Capture the cell that displays the provided text and extract its [X, Y] central coordinate. 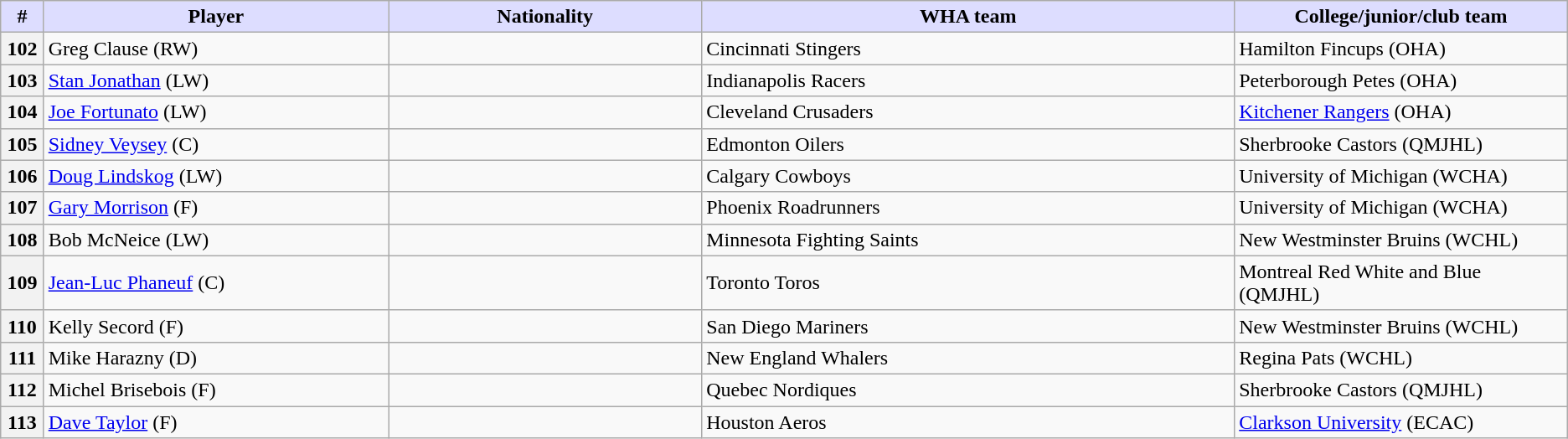
Player [216, 17]
Hamilton Fincups (OHA) [1401, 49]
Calgary Cowboys [968, 176]
WHA team [968, 17]
Joe Fortunato (LW) [216, 112]
Jean-Luc Phaneuf (C) [216, 283]
Clarkson University (ECAC) [1401, 421]
Kelly Secord (F) [216, 326]
107 [22, 208]
Kitchener Rangers (OHA) [1401, 112]
Dave Taylor (F) [216, 421]
Gary Morrison (F) [216, 208]
Regina Pats (WCHL) [1401, 358]
Mike Harazny (D) [216, 358]
Nationality [545, 17]
Bob McNeice (LW) [216, 240]
San Diego Mariners [968, 326]
# [22, 17]
Phoenix Roadrunners [968, 208]
Houston Aeros [968, 421]
Stan Jonathan (LW) [216, 80]
Minnesota Fighting Saints [968, 240]
Cleveland Crusaders [968, 112]
New England Whalers [968, 358]
103 [22, 80]
105 [22, 144]
Montreal Red White and Blue (QMJHL) [1401, 283]
108 [22, 240]
112 [22, 390]
102 [22, 49]
Peterborough Petes (OHA) [1401, 80]
113 [22, 421]
Greg Clause (RW) [216, 49]
Quebec Nordiques [968, 390]
Michel Brisebois (F) [216, 390]
109 [22, 283]
Edmonton Oilers [968, 144]
Cincinnati Stingers [968, 49]
Indianapolis Racers [968, 80]
Sidney Veysey (C) [216, 144]
106 [22, 176]
111 [22, 358]
104 [22, 112]
Doug Lindskog (LW) [216, 176]
College/junior/club team [1401, 17]
Toronto Toros [968, 283]
110 [22, 326]
